Search for the cell housing the specified text and yield its [x, y] center coordinate. 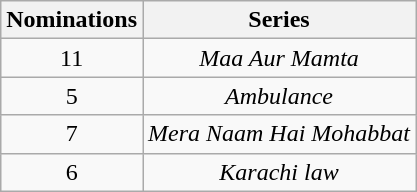
Ambulance [278, 96]
11 [72, 58]
6 [72, 172]
Maa Aur Mamta [278, 58]
Mera Naam Hai Mohabbat [278, 134]
Nominations [72, 20]
7 [72, 134]
Karachi law [278, 172]
5 [72, 96]
Series [278, 20]
